From the cell containing the given text, extract its center point as [x, y] coordinate. 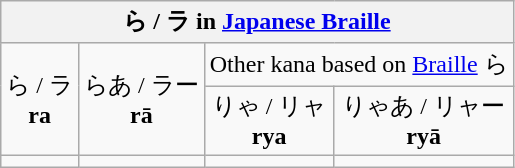
りゃ / リャ rya [269, 121]
Other kana based on Braille ら [358, 64]
ら / ラ ra [40, 99]
りゃあ / リャー ryā [424, 121]
らあ / ラー rā [141, 99]
ら / ラ in Japanese Braille [257, 22]
